Detect which cell encompasses the target text, then output its [x, y] center coordinate. 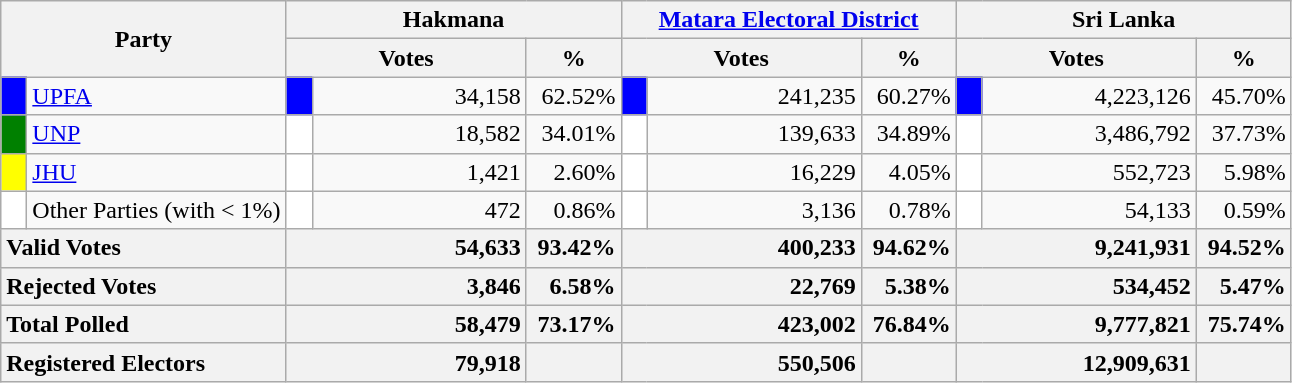
4.05% [908, 172]
Other Parties (with < 1%) [156, 210]
73.17% [574, 324]
34.89% [908, 134]
0.78% [908, 210]
1,421 [419, 172]
400,233 [741, 248]
552,723 [1089, 172]
54,633 [406, 248]
5.47% [1244, 286]
UPFA [156, 96]
Valid Votes [144, 248]
4,223,126 [1089, 96]
Sri Lanka [1124, 20]
Hakmana [454, 20]
79,918 [406, 362]
534,452 [1076, 286]
2.60% [574, 172]
54,133 [1089, 210]
0.59% [1244, 210]
58,479 [406, 324]
94.62% [908, 248]
5.98% [1244, 172]
139,633 [754, 134]
9,241,931 [1076, 248]
3,136 [754, 210]
UNP [156, 134]
45.70% [1244, 96]
37.73% [1244, 134]
76.84% [908, 324]
0.86% [574, 210]
60.27% [908, 96]
18,582 [419, 134]
22,769 [741, 286]
94.52% [1244, 248]
3,846 [406, 286]
75.74% [1244, 324]
472 [419, 210]
423,002 [741, 324]
34.01% [574, 134]
JHU [156, 172]
3,486,792 [1089, 134]
Registered Electors [144, 362]
550,506 [741, 362]
62.52% [574, 96]
93.42% [574, 248]
6.58% [574, 286]
12,909,631 [1076, 362]
Party [144, 39]
5.38% [908, 286]
16,229 [754, 172]
Matara Electoral District [788, 20]
241,235 [754, 96]
Total Polled [144, 324]
34,158 [419, 96]
Rejected Votes [144, 286]
9,777,821 [1076, 324]
